For the text-containing cell, return its midpoint in [X, Y] coordinate format. 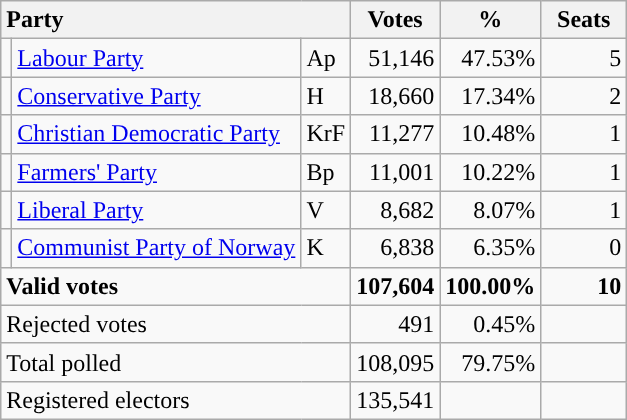
Bp [326, 172]
47.53% [490, 58]
Labour Party [156, 58]
2 [584, 96]
Party [176, 20]
% [490, 20]
10.22% [490, 172]
79.75% [490, 362]
Christian Democratic Party [156, 134]
8.07% [490, 210]
10.48% [490, 134]
6.35% [490, 248]
Conservative Party [156, 96]
8,682 [396, 210]
0.45% [490, 324]
Total polled [176, 362]
KrF [326, 134]
5 [584, 58]
Communist Party of Norway [156, 248]
Ap [326, 58]
18,660 [396, 96]
V [326, 210]
Liberal Party [156, 210]
Votes [396, 20]
6,838 [396, 248]
Rejected votes [176, 324]
Seats [584, 20]
107,604 [396, 286]
108,095 [396, 362]
Valid votes [176, 286]
17.34% [490, 96]
Registered electors [176, 400]
0 [584, 248]
51,146 [396, 58]
491 [396, 324]
10 [584, 286]
Farmers' Party [156, 172]
100.00% [490, 286]
H [326, 96]
11,001 [396, 172]
135,541 [396, 400]
K [326, 248]
11,277 [396, 134]
